Return (x, y) of the center of cell containing provided text 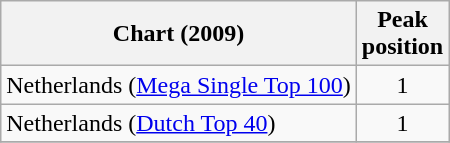
Chart (2009) (179, 34)
Netherlands (Mega Single Top 100) (179, 85)
Peakposition (402, 34)
Netherlands (Dutch Top 40) (179, 123)
